Output the (X, Y) coordinate of the center of the cell containing the given text.  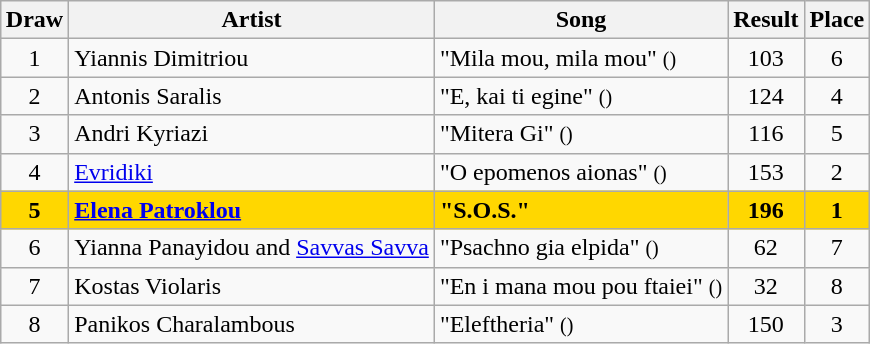
"En i mana mou pou ftaiei" () (580, 286)
"S.O.S." (580, 210)
"Mitera Gi" () (580, 134)
150 (766, 324)
Draw (34, 20)
Panikos Charalambous (252, 324)
116 (766, 134)
Result (766, 20)
Andri Kyriazi (252, 134)
153 (766, 172)
Artist (252, 20)
"Mila mou, mila mou" () (580, 58)
196 (766, 210)
Yiannis Dimitriou (252, 58)
Elena Patroklou (252, 210)
32 (766, 286)
"Eleftheria" () (580, 324)
"Psachno gia elpida" () (580, 248)
Song (580, 20)
Kostas Violaris (252, 286)
"O epomenos aionas" () (580, 172)
103 (766, 58)
Antonis Saralis (252, 96)
Yianna Panayidou and Savvas Savva (252, 248)
Place (837, 20)
"E, kai ti egine" () (580, 96)
Evridiki (252, 172)
124 (766, 96)
62 (766, 248)
